From the cell containing the given text, extract its center point as (x, y) coordinate. 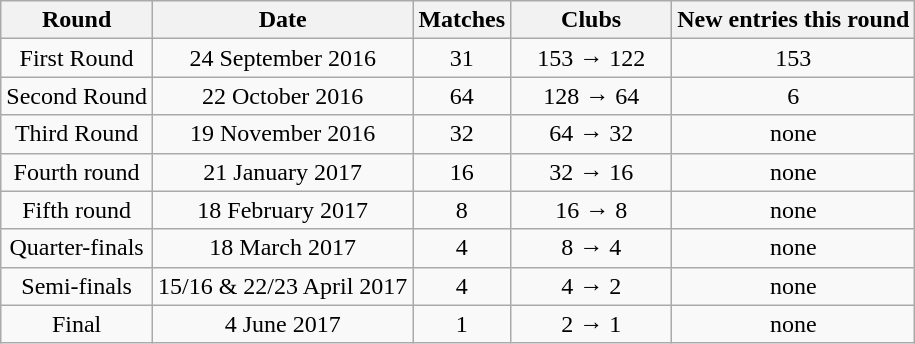
Matches (462, 20)
Fourth round (77, 172)
Quarter-finals (77, 248)
18 March 2017 (282, 248)
31 (462, 58)
21 January 2017 (282, 172)
Second Round (77, 96)
153 → 122 (592, 58)
32 (462, 134)
153 (794, 58)
22 October 2016 (282, 96)
8 → 4 (592, 248)
19 November 2016 (282, 134)
4 → 2 (592, 286)
18 February 2017 (282, 210)
128 → 64 (592, 96)
24 September 2016 (282, 58)
Final (77, 324)
4 June 2017 (282, 324)
6 (794, 96)
15/16 & 22/23 April 2017 (282, 286)
Third Round (77, 134)
16 (462, 172)
Clubs (592, 20)
2 → 1 (592, 324)
64 (462, 96)
New entries this round (794, 20)
Date (282, 20)
16 → 8 (592, 210)
1 (462, 324)
64 → 32 (592, 134)
Fifth round (77, 210)
First Round (77, 58)
32 → 16 (592, 172)
Semi-finals (77, 286)
Round (77, 20)
8 (462, 210)
